Scan for the cell matching the given text and deliver its (X, Y) coordinate at center. 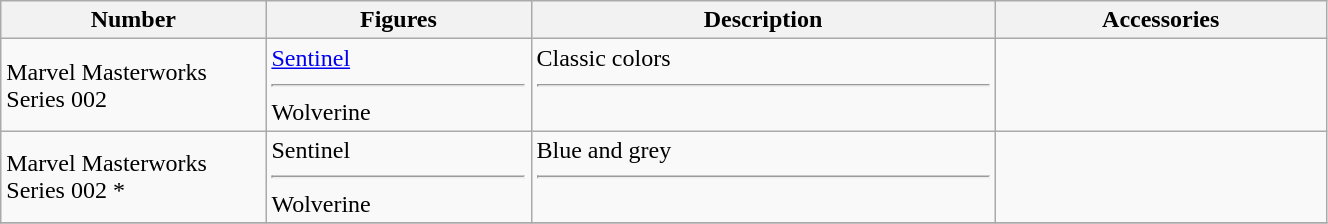
Number (134, 20)
Marvel Masterworks Series 002 * (134, 177)
Figures (398, 20)
Blue and grey (763, 177)
Description (763, 20)
Classic colors (763, 85)
Accessories (1160, 20)
Marvel Masterworks Series 002 (134, 85)
